Return [x, y] of the center of cell containing provided text 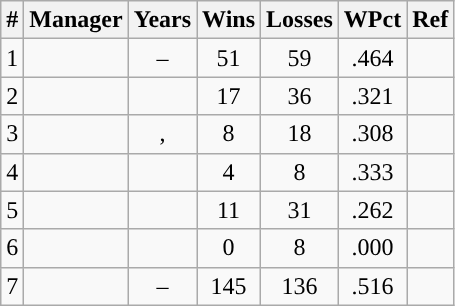
# [12, 20]
.464 [372, 58]
31 [300, 210]
.321 [372, 96]
WPct [372, 20]
136 [300, 286]
5 [12, 210]
Manager [76, 20]
51 [229, 58]
59 [300, 58]
, [162, 134]
.516 [372, 286]
7 [12, 286]
Ref [430, 20]
6 [12, 248]
145 [229, 286]
17 [229, 96]
.333 [372, 172]
0 [229, 248]
.000 [372, 248]
Years [162, 20]
.262 [372, 210]
3 [12, 134]
.308 [372, 134]
Wins [229, 20]
36 [300, 96]
2 [12, 96]
11 [229, 210]
1 [12, 58]
Losses [300, 20]
18 [300, 134]
